Search for the cell housing the specified text and yield its (X, Y) center coordinate. 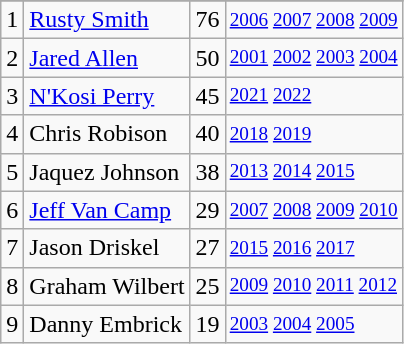
2009 2010 2011 2012 (314, 286)
Danny Embrick (107, 324)
40 (208, 134)
N'Kosi Perry (107, 96)
2001 2002 2003 2004 (314, 58)
6 (12, 210)
2007 2008 2009 2010 (314, 210)
3 (12, 96)
50 (208, 58)
9 (12, 324)
2015 2016 2017 (314, 248)
8 (12, 286)
38 (208, 172)
Jared Allen (107, 58)
2 (12, 58)
2021 2022 (314, 96)
Jason Driskel (107, 248)
Rusty Smith (107, 20)
76 (208, 20)
2018 2019 (314, 134)
27 (208, 248)
19 (208, 324)
29 (208, 210)
4 (12, 134)
Chris Robison (107, 134)
1 (12, 20)
5 (12, 172)
25 (208, 286)
7 (12, 248)
2013 2014 2015 (314, 172)
Graham Wilbert (107, 286)
45 (208, 96)
2006 2007 2008 2009 (314, 20)
Jaquez Johnson (107, 172)
2003 2004 2005 (314, 324)
Jeff Van Camp (107, 210)
